Detect which cell encompasses the target text, then output its (x, y) center coordinate. 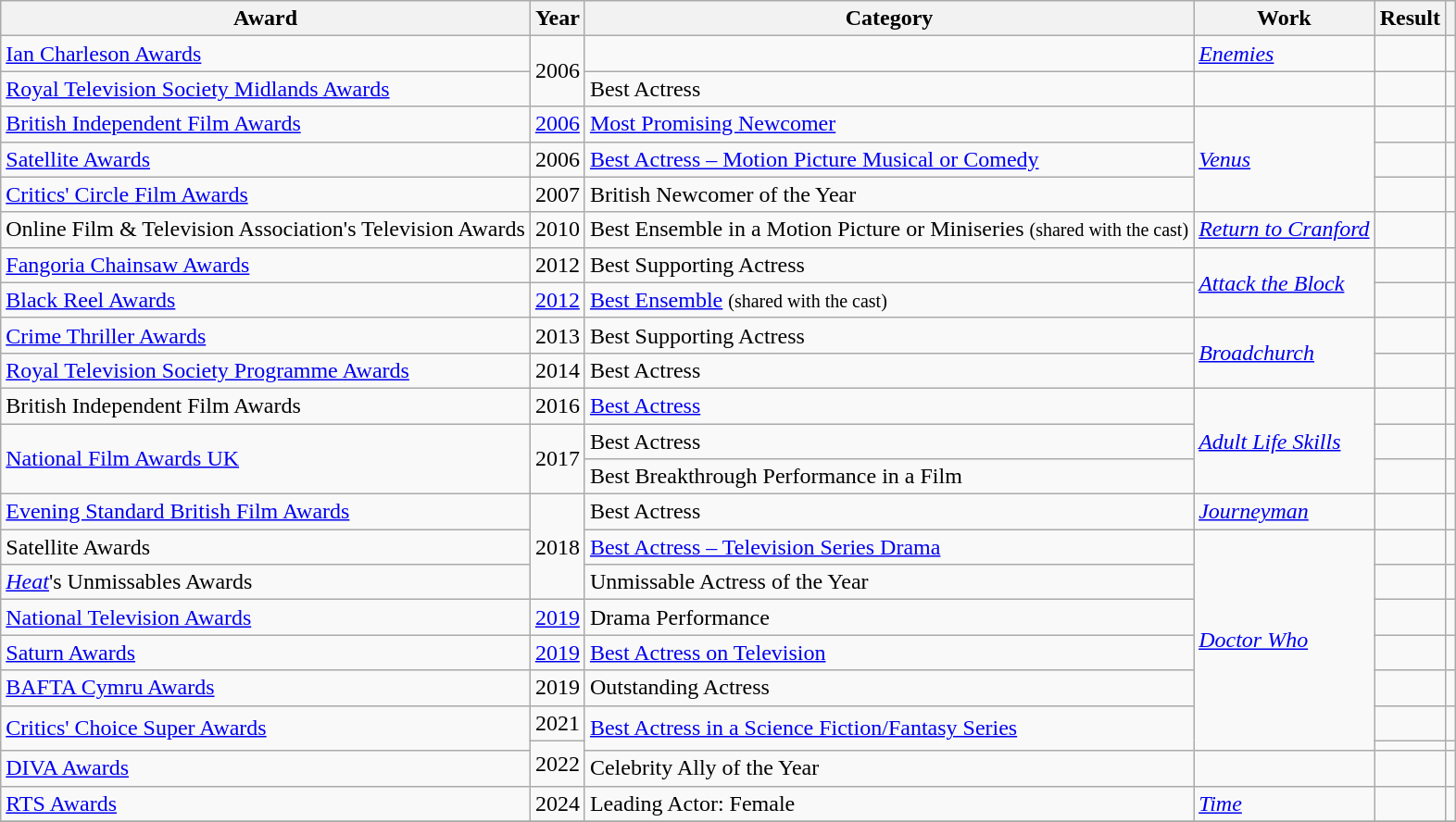
Best Ensemble in a Motion Picture or Miniseries (shared with the cast) (889, 230)
Best Actress on Television (889, 653)
Heat's Unmissables Awards (266, 582)
DIVA Awards (266, 768)
Attack the Block (1285, 282)
2017 (558, 459)
2007 (558, 194)
Royal Television Society Midlands Awards (266, 89)
Ian Charleson Awards (266, 54)
Journeyman (1285, 512)
British Newcomer of the Year (889, 194)
2018 (558, 547)
2022 (558, 763)
Leading Actor: Female (889, 803)
Celebrity Ally of the Year (889, 768)
Drama Performance (889, 617)
Critics' Circle Film Awards (266, 194)
Award (266, 19)
Critics' Choice Super Awards (266, 728)
Fangoria Chainsaw Awards (266, 265)
Best Actress in a Science Fiction/Fantasy Series (889, 728)
National Film Awards UK (266, 459)
Best Actress – Television Series Drama (889, 547)
Enemies (1285, 54)
Outstanding Actress (889, 688)
Crime Thriller Awards (266, 335)
Best Actress – Motion Picture Musical or Comedy (889, 159)
National Television Awards (266, 617)
Most Promising Newcomer (889, 124)
RTS Awards (266, 803)
Venus (1285, 159)
2021 (558, 723)
Broadchurch (1285, 353)
2013 (558, 335)
Best Ensemble (shared with the cast) (889, 300)
Doctor Who (1285, 641)
Royal Television Society Programme Awards (266, 370)
Online Film & Television Association's Television Awards (266, 230)
Unmissable Actress of the Year (889, 582)
Return to Cranford (1285, 230)
2010 (558, 230)
Saturn Awards (266, 653)
Best Breakthrough Performance in a Film (889, 477)
Evening Standard British Film Awards (266, 512)
Work (1285, 19)
BAFTA Cymru Awards (266, 688)
Adult Life Skills (1285, 441)
Black Reel Awards (266, 300)
2014 (558, 370)
Category (889, 19)
2016 (558, 405)
Time (1285, 803)
2024 (558, 803)
Year (558, 19)
Result (1410, 19)
